Capture the cell that displays the provided text and extract its (X, Y) central coordinate. 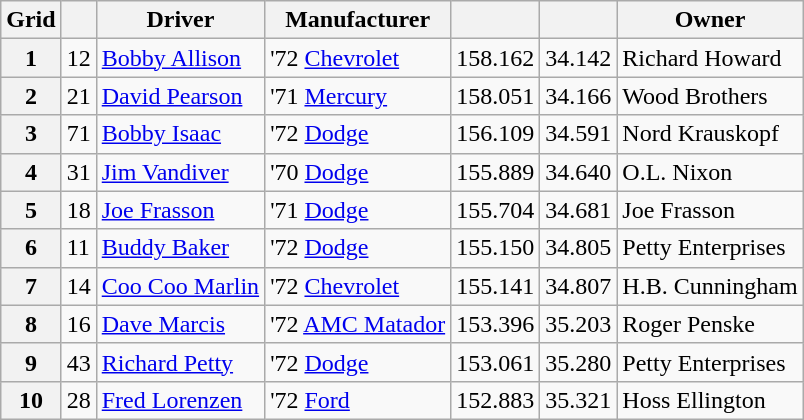
34.681 (578, 210)
34.591 (578, 134)
Fred Lorenzen (180, 400)
28 (78, 400)
34.805 (578, 248)
Coo Coo Marlin (180, 286)
155.141 (496, 286)
16 (78, 324)
10 (31, 400)
'71 Mercury (358, 96)
Nord Krauskopf (710, 134)
14 (78, 286)
5 (31, 210)
158.162 (496, 58)
155.704 (496, 210)
21 (78, 96)
158.051 (496, 96)
156.109 (496, 134)
1 (31, 58)
Richard Howard (710, 58)
43 (78, 362)
18 (78, 210)
'71 Dodge (358, 210)
155.889 (496, 172)
35.321 (578, 400)
8 (31, 324)
David Pearson (180, 96)
34.142 (578, 58)
Dave Marcis (180, 324)
Owner (710, 20)
Grid (31, 20)
Driver (180, 20)
Bobby Isaac (180, 134)
Hoss Ellington (710, 400)
3 (31, 134)
153.396 (496, 324)
4 (31, 172)
35.203 (578, 324)
153.061 (496, 362)
31 (78, 172)
O.L. Nixon (710, 172)
152.883 (496, 400)
'72 AMC Matador (358, 324)
Roger Penske (710, 324)
12 (78, 58)
H.B. Cunningham (710, 286)
9 (31, 362)
Bobby Allison (180, 58)
Manufacturer (358, 20)
34.640 (578, 172)
71 (78, 134)
2 (31, 96)
6 (31, 248)
'70 Dodge (358, 172)
'72 Ford (358, 400)
34.166 (578, 96)
34.807 (578, 286)
Jim Vandiver (180, 172)
Wood Brothers (710, 96)
Richard Petty (180, 362)
155.150 (496, 248)
35.280 (578, 362)
Buddy Baker (180, 248)
11 (78, 248)
7 (31, 286)
